Pinpoint the cell where the given text exists, returning its (x, y) midpoint coordinate. 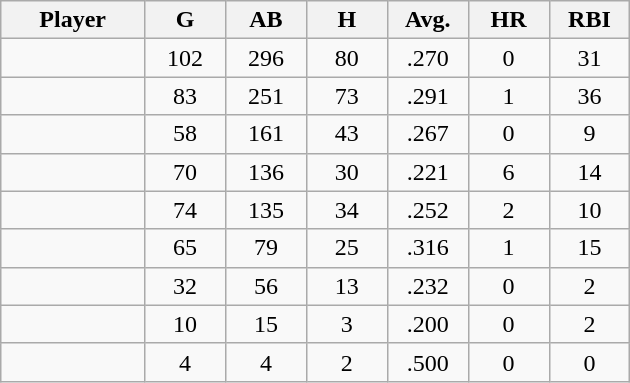
56 (266, 286)
.200 (428, 324)
83 (186, 96)
30 (346, 172)
13 (346, 286)
.252 (428, 210)
RBI (590, 20)
.291 (428, 96)
25 (346, 248)
74 (186, 210)
Player (73, 20)
36 (590, 96)
.267 (428, 134)
135 (266, 210)
HR (508, 20)
161 (266, 134)
58 (186, 134)
G (186, 20)
65 (186, 248)
296 (266, 58)
3 (346, 324)
Avg. (428, 20)
43 (346, 134)
6 (508, 172)
32 (186, 286)
251 (266, 96)
.500 (428, 362)
AB (266, 20)
102 (186, 58)
14 (590, 172)
70 (186, 172)
.270 (428, 58)
34 (346, 210)
.221 (428, 172)
.316 (428, 248)
80 (346, 58)
31 (590, 58)
73 (346, 96)
136 (266, 172)
.232 (428, 286)
H (346, 20)
79 (266, 248)
9 (590, 134)
